Capture the cell that displays the provided text and extract its [x, y] central coordinate. 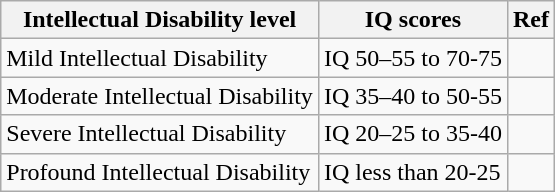
Profound Intellectual Disability [160, 172]
IQ less than 20-25 [412, 172]
IQ scores [412, 20]
Moderate Intellectual Disability [160, 96]
IQ 50–55 to 70-75 [412, 58]
Mild Intellectual Disability [160, 58]
Intellectual Disability level [160, 20]
IQ 35–40 to 50-55 [412, 96]
IQ 20–25 to 35-40 [412, 134]
Severe Intellectual Disability [160, 134]
Ref [530, 20]
